Output the [X, Y] coordinate of the center of the cell containing the given text.  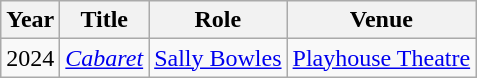
Playhouse Theatre [382, 58]
Venue [382, 20]
Title [104, 20]
Cabaret [104, 58]
Sally Bowles [218, 58]
Year [30, 20]
Role [218, 20]
2024 [30, 58]
